Search for the cell housing the specified text and yield its [x, y] center coordinate. 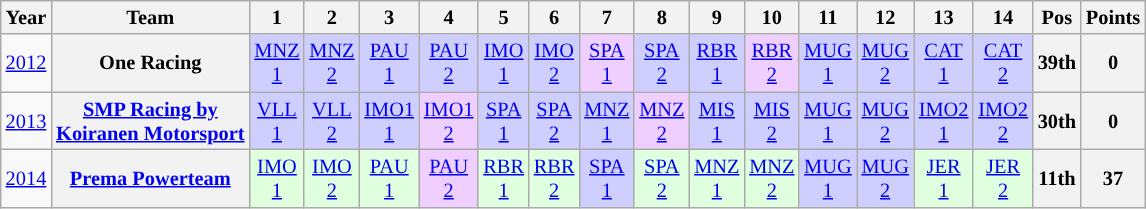
5 [503, 17]
Points [1113, 17]
VLL2 [332, 121]
JER1 [944, 178]
SMP Racing byKoiranen Motorsport [150, 121]
11th [1057, 178]
CAT1 [944, 63]
IMO11 [389, 121]
Prema Powerteam [150, 178]
Team [150, 17]
2012 [26, 63]
12 [886, 17]
1 [276, 17]
Pos [1057, 17]
MIS1 [716, 121]
2013 [26, 121]
9 [716, 17]
4 [449, 17]
2 [332, 17]
One Racing [150, 63]
6 [554, 17]
IMO12 [449, 121]
IMO22 [1003, 121]
10 [772, 17]
VLL1 [276, 121]
MIS2 [772, 121]
2014 [26, 178]
39th [1057, 63]
8 [662, 17]
3 [389, 17]
30th [1057, 121]
13 [944, 17]
37 [1113, 178]
JER2 [1003, 178]
IMO21 [944, 121]
Year [26, 17]
7 [606, 17]
11 [828, 17]
14 [1003, 17]
CAT2 [1003, 63]
